Extract the (X, Y) coordinate from the center of the cell holding the provided text.  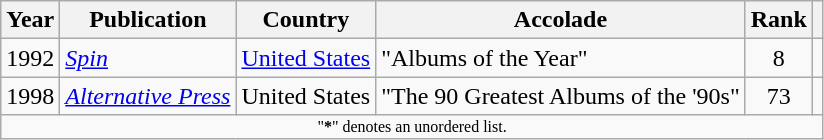
"The 90 Greatest Albums of the '90s" (561, 96)
Spin (148, 58)
"Albums of the Year" (561, 58)
1992 (30, 58)
Alternative Press (148, 96)
Country (306, 20)
Year (30, 20)
Rank (778, 20)
1998 (30, 96)
8 (778, 58)
Accolade (561, 20)
Publication (148, 20)
73 (778, 96)
"*" denotes an unordered list. (412, 127)
